For the text-containing cell, return its midpoint in (x, y) coordinate format. 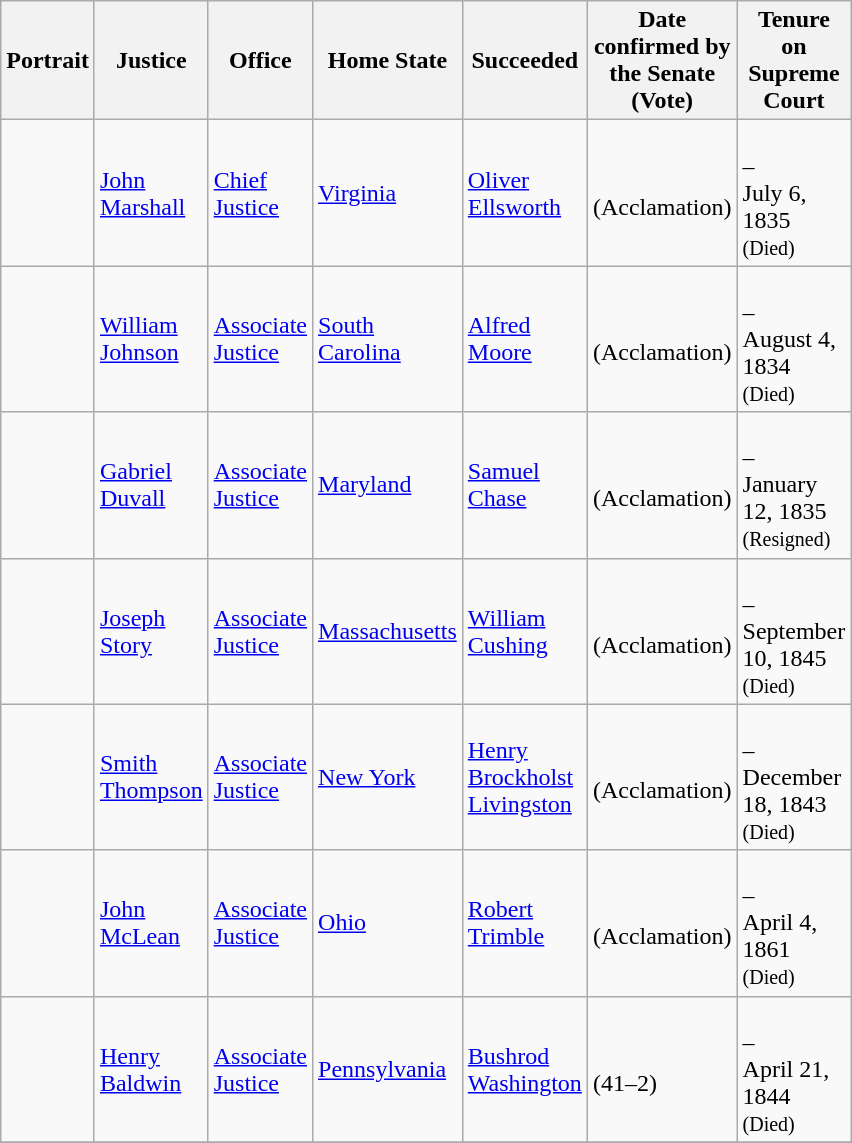
Succeeded (524, 60)
Gabriel Duvall (151, 485)
Office (260, 60)
South Carolina (388, 339)
William Johnson (151, 339)
Joseph Story (151, 631)
Henry Brockholst Livingston (524, 777)
Home State (388, 60)
Massachusetts (388, 631)
–January 12, 1835(Resigned) (794, 485)
–April 21, 1844(Died) (794, 1069)
Bushrod Washington (524, 1069)
–September 10, 1845(Died) (794, 631)
New York (388, 777)
Portrait (48, 60)
Samuel Chase (524, 485)
Justice (151, 60)
(41–2) (662, 1069)
–August 4, 1834(Died) (794, 339)
Oliver Ellsworth (524, 193)
Alfred Moore (524, 339)
Smith Thompson (151, 777)
John McLean (151, 923)
Chief Justice (260, 193)
Virginia (388, 193)
–April 4, 1861(Died) (794, 923)
Pennsylvania (388, 1069)
Ohio (388, 923)
Henry Baldwin (151, 1069)
–December 18, 1843(Died) (794, 777)
William Cushing (524, 631)
Robert Trimble (524, 923)
Tenure on Supreme Court (794, 60)
John Marshall (151, 193)
Date confirmed by the Senate(Vote) (662, 60)
Maryland (388, 485)
–July 6, 1835(Died) (794, 193)
